For the text-containing cell, return its midpoint in [X, Y] coordinate format. 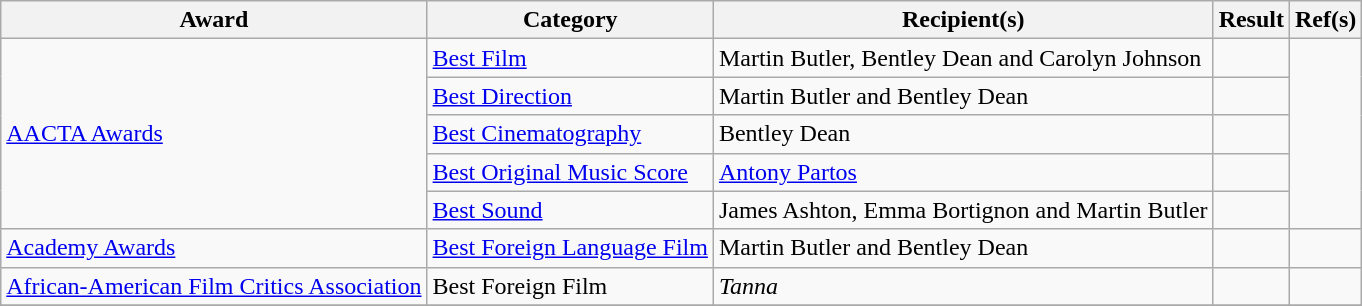
African-American Film Critics Association [214, 286]
Award [214, 20]
AACTA Awards [214, 134]
Best Sound [570, 210]
Best Original Music Score [570, 172]
Martin Butler, Bentley Dean and Carolyn Johnson [963, 58]
Best Film [570, 58]
Antony Partos [963, 172]
Category [570, 20]
Result [1251, 20]
Best Direction [570, 96]
Tanna [963, 286]
Best Foreign Film [570, 286]
James Ashton, Emma Bortignon and Martin Butler [963, 210]
Best Cinematography [570, 134]
Academy Awards [214, 248]
Ref(s) [1326, 20]
Recipient(s) [963, 20]
Best Foreign Language Film [570, 248]
Bentley Dean [963, 134]
